For the text-containing cell, return its midpoint in [X, Y] coordinate format. 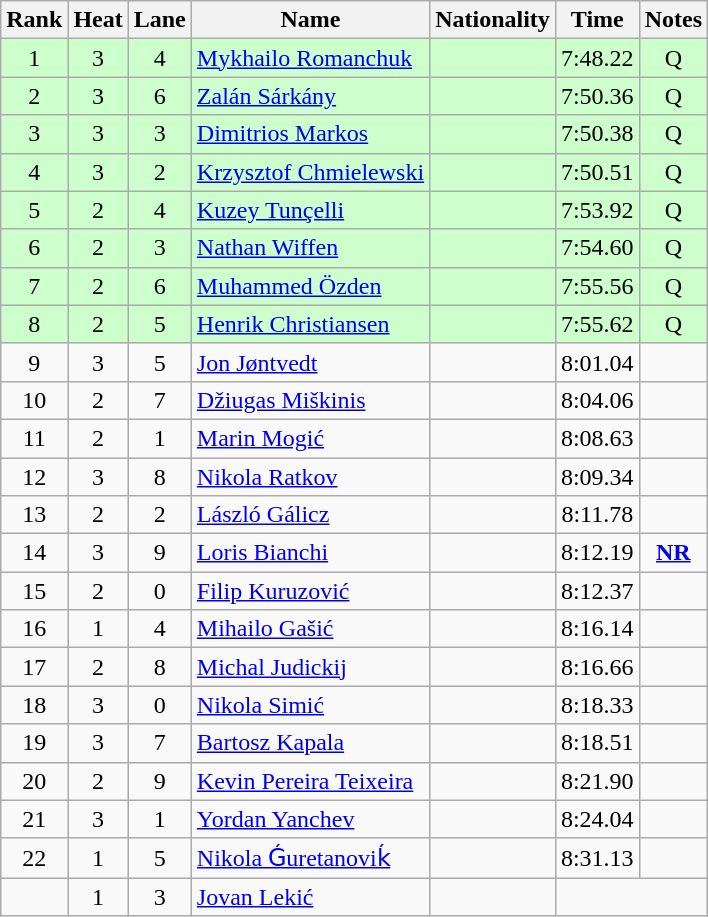
17 [34, 667]
Heat [98, 20]
8:31.13 [597, 858]
Name [310, 20]
Michal Judickij [310, 667]
Nathan Wiffen [310, 248]
10 [34, 400]
Rank [34, 20]
8:01.04 [597, 362]
NR [673, 553]
Loris Bianchi [310, 553]
7:50.38 [597, 134]
7:55.62 [597, 324]
Filip Kuruzović [310, 591]
8:24.04 [597, 819]
Džiugas Miškinis [310, 400]
8:16.14 [597, 629]
Kevin Pereira Teixeira [310, 781]
7:53.92 [597, 210]
8:11.78 [597, 515]
8:09.34 [597, 477]
21 [34, 819]
Lane [160, 20]
8:16.66 [597, 667]
8:08.63 [597, 438]
Muhammed Özden [310, 286]
Notes [673, 20]
Nikola Ratkov [310, 477]
14 [34, 553]
Krzysztof Chmielewski [310, 172]
Jon Jøntvedt [310, 362]
20 [34, 781]
Dimitrios Markos [310, 134]
8:18.51 [597, 743]
13 [34, 515]
22 [34, 858]
Henrik Christiansen [310, 324]
Jovan Lekić [310, 897]
15 [34, 591]
7:55.56 [597, 286]
Time [597, 20]
7:50.36 [597, 96]
19 [34, 743]
8:21.90 [597, 781]
Marin Mogić [310, 438]
Zalán Sárkány [310, 96]
Mihailo Gašić [310, 629]
8:04.06 [597, 400]
Nikola Ǵuretanoviḱ [310, 858]
Kuzey Tunçelli [310, 210]
7:50.51 [597, 172]
12 [34, 477]
18 [34, 705]
Yordan Yanchev [310, 819]
8:12.37 [597, 591]
16 [34, 629]
Bartosz Kapala [310, 743]
Nikola Simić [310, 705]
7:54.60 [597, 248]
8:12.19 [597, 553]
11 [34, 438]
László Gálicz [310, 515]
Mykhailo Romanchuk [310, 58]
7:48.22 [597, 58]
8:18.33 [597, 705]
Nationality [493, 20]
